Scan for the cell matching the given text and deliver its [x, y] coordinate at center. 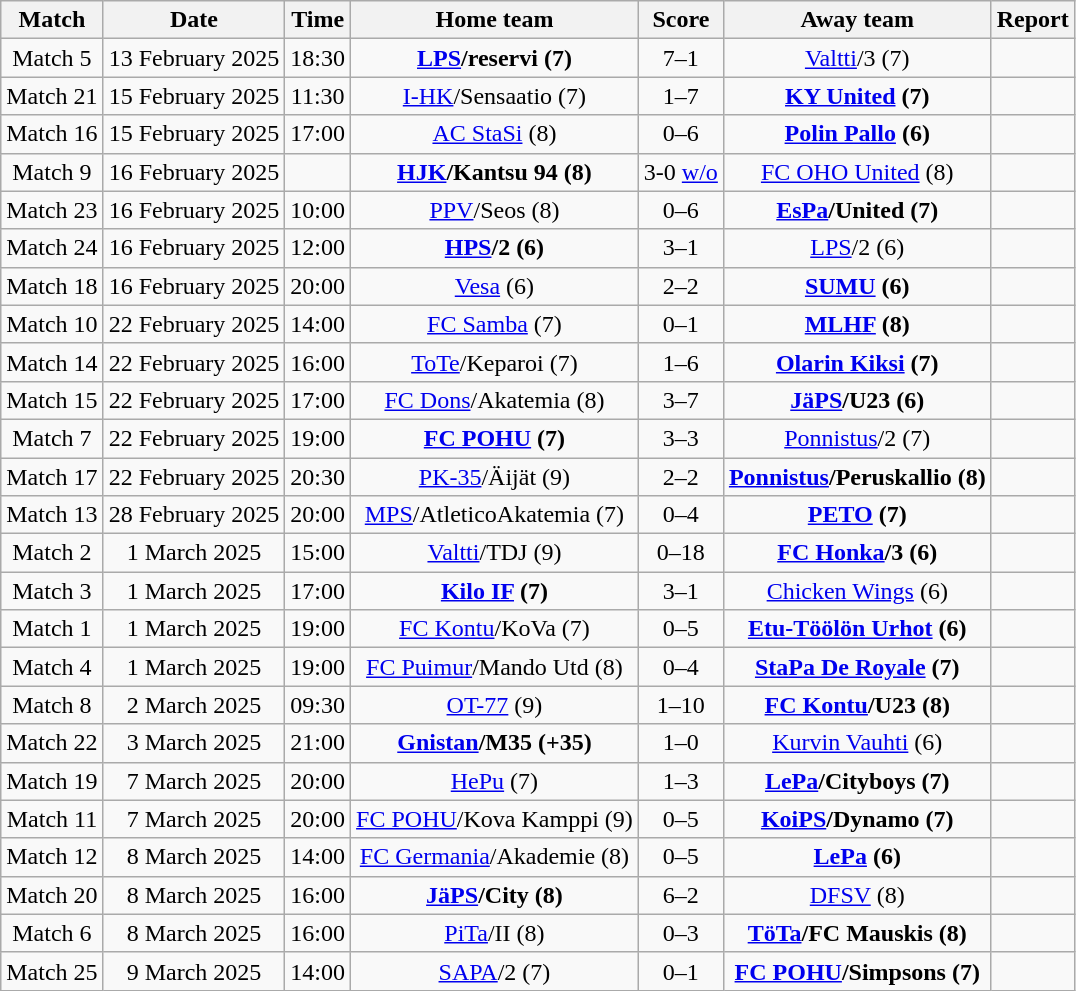
Match 7 [52, 438]
FC Kontu/U23 (8) [857, 705]
3-0 w/o [680, 172]
Match 24 [52, 248]
Valtti/3 (7) [857, 58]
FC POHU/Simpsons (7) [857, 971]
21:00 [318, 743]
Kilo IF (7) [495, 591]
1–3 [680, 781]
Match 8 [52, 705]
1–7 [680, 96]
Date [194, 20]
FC Kontu/KoVa (7) [495, 629]
Report [1032, 20]
Match 16 [52, 134]
MLHF (8) [857, 324]
StaPa De Royale (7) [857, 667]
LePa/Cityboys (7) [857, 781]
Match 12 [52, 857]
ToTe/Keparoi (7) [495, 362]
PiTa/II (8) [495, 933]
Ponnistus/Peruskallio (8) [857, 477]
FC POHU (7) [495, 438]
Match 1 [52, 629]
Match 22 [52, 743]
Match 6 [52, 933]
Match 25 [52, 971]
Match 5 [52, 58]
AC StaSi (8) [495, 134]
9 March 2025 [194, 971]
Polin Pallo (6) [857, 134]
7–1 [680, 58]
FC OHO United (8) [857, 172]
Away team [857, 20]
09:30 [318, 705]
6–2 [680, 895]
KY United (7) [857, 96]
15:00 [318, 553]
SAPA/2 (7) [495, 971]
LePa (6) [857, 857]
3–7 [680, 400]
Match 21 [52, 96]
Match 14 [52, 362]
11:30 [318, 96]
HePu (7) [495, 781]
Score [680, 20]
1–0 [680, 743]
LPS/2 (6) [857, 248]
Valtti/TDJ (9) [495, 553]
FC Honka/3 (6) [857, 553]
TöTa/FC Mauskis (8) [857, 933]
Time [318, 20]
JäPS/U23 (6) [857, 400]
EsPa/United (7) [857, 210]
LPS/reservi (7) [495, 58]
MPS/AtleticoAkatemia (7) [495, 515]
I-HK/Sensaatio (7) [495, 96]
Ponnistus/2 (7) [857, 438]
Chicken Wings (6) [857, 591]
Match 19 [52, 781]
Match 2 [52, 553]
PK-35/Äijät (9) [495, 477]
FC Samba (7) [495, 324]
KoiPS/Dynamo (7) [857, 819]
FC POHU/Kova Kamppi (9) [495, 819]
Gnistan/M35 (+35) [495, 743]
10:00 [318, 210]
FC Puimur/Mando Utd (8) [495, 667]
Match 18 [52, 286]
FC Dons/Akatemia (8) [495, 400]
PETO (7) [857, 515]
FC Germania/Akademie (8) [495, 857]
13 February 2025 [194, 58]
Home team [495, 20]
12:00 [318, 248]
18:30 [318, 58]
PPV/Seos (8) [495, 210]
DFSV (8) [857, 895]
Match 11 [52, 819]
Match 15 [52, 400]
1–6 [680, 362]
Match 17 [52, 477]
Match 20 [52, 895]
0–18 [680, 553]
HPS/2 (6) [495, 248]
Vesa (6) [495, 286]
1–10 [680, 705]
20:30 [318, 477]
Match 9 [52, 172]
0–3 [680, 933]
Match [52, 20]
JäPS/City (8) [495, 895]
2 March 2025 [194, 705]
Match 13 [52, 515]
28 February 2025 [194, 515]
Olarin Kiksi (7) [857, 362]
Match 3 [52, 591]
SUMU (6) [857, 286]
3 March 2025 [194, 743]
Match 4 [52, 667]
Match 10 [52, 324]
OT-77 (9) [495, 705]
Match 23 [52, 210]
Etu-Töölön Urhot (6) [857, 629]
HJK/Kantsu 94 (8) [495, 172]
3–3 [680, 438]
Kurvin Vauhti (6) [857, 743]
